From the cell containing the given text, extract its center point as [x, y] coordinate. 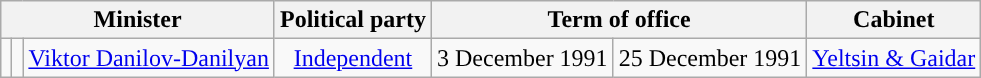
3 December 1991 [522, 58]
Term of office [618, 20]
Political party [352, 20]
Cabinet [894, 20]
Minister [138, 20]
Yeltsin & Gaidar [894, 58]
Viktor Danilov-Danilyan [149, 58]
Independent [352, 58]
25 December 1991 [710, 58]
